For the text-containing cell, return its midpoint in (x, y) coordinate format. 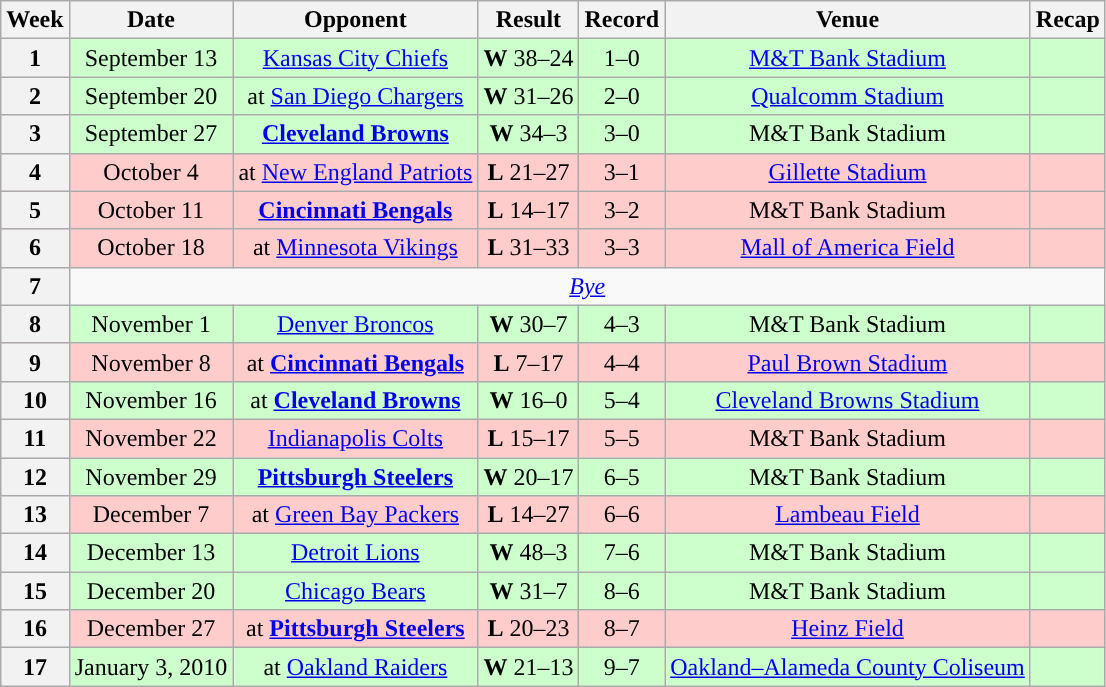
Cleveland Browns (356, 134)
December 27 (151, 629)
3–0 (622, 134)
Week (35, 20)
Date (151, 20)
W 38–24 (528, 58)
L 7–17 (528, 362)
at San Diego Chargers (356, 96)
1 (35, 58)
L 15–17 (528, 438)
Record (622, 20)
Detroit Lions (356, 553)
6–5 (622, 477)
Paul Brown Stadium (848, 362)
at Pittsburgh Steelers (356, 629)
November 1 (151, 324)
L 21–27 (528, 172)
8 (35, 324)
3–3 (622, 248)
December 7 (151, 515)
Opponent (356, 20)
September 20 (151, 96)
L 14–27 (528, 515)
Cleveland Browns Stadium (848, 400)
3–2 (622, 210)
W 48–3 (528, 553)
L 31–33 (528, 248)
1–0 (622, 58)
September 13 (151, 58)
Mall of America Field (848, 248)
2 (35, 96)
W 31–7 (528, 591)
5 (35, 210)
Lambeau Field (848, 515)
3 (35, 134)
8–7 (622, 629)
October 11 (151, 210)
9 (35, 362)
Cincinnati Bengals (356, 210)
7 (35, 286)
December 20 (151, 591)
November 8 (151, 362)
Recap (1068, 20)
W 31–26 (528, 96)
L 20–23 (528, 629)
4 (35, 172)
Indianapolis Colts (356, 438)
11 (35, 438)
8–6 (622, 591)
W 21–13 (528, 667)
Qualcomm Stadium (848, 96)
Kansas City Chiefs (356, 58)
W 34–3 (528, 134)
13 (35, 515)
5–5 (622, 438)
W 20–17 (528, 477)
at Cincinnati Bengals (356, 362)
Oakland–Alameda County Coliseum (848, 667)
Result (528, 20)
November 29 (151, 477)
at Minnesota Vikings (356, 248)
6–6 (622, 515)
Heinz Field (848, 629)
12 (35, 477)
Chicago Bears (356, 591)
Gillette Stadium (848, 172)
9–7 (622, 667)
5–4 (622, 400)
4–4 (622, 362)
7–6 (622, 553)
Denver Broncos (356, 324)
October 4 (151, 172)
November 22 (151, 438)
at Green Bay Packers (356, 515)
at Oakland Raiders (356, 667)
Pittsburgh Steelers (356, 477)
17 (35, 667)
2–0 (622, 96)
L 14–17 (528, 210)
at New England Patriots (356, 172)
14 (35, 553)
3–1 (622, 172)
W 30–7 (528, 324)
Venue (848, 20)
Bye (587, 286)
W 16–0 (528, 400)
at Cleveland Browns (356, 400)
6 (35, 248)
10 (35, 400)
4–3 (622, 324)
November 16 (151, 400)
October 18 (151, 248)
15 (35, 591)
September 27 (151, 134)
16 (35, 629)
December 13 (151, 553)
January 3, 2010 (151, 667)
